Provide the [x, y] coordinate of the cell's center where the given text is located.  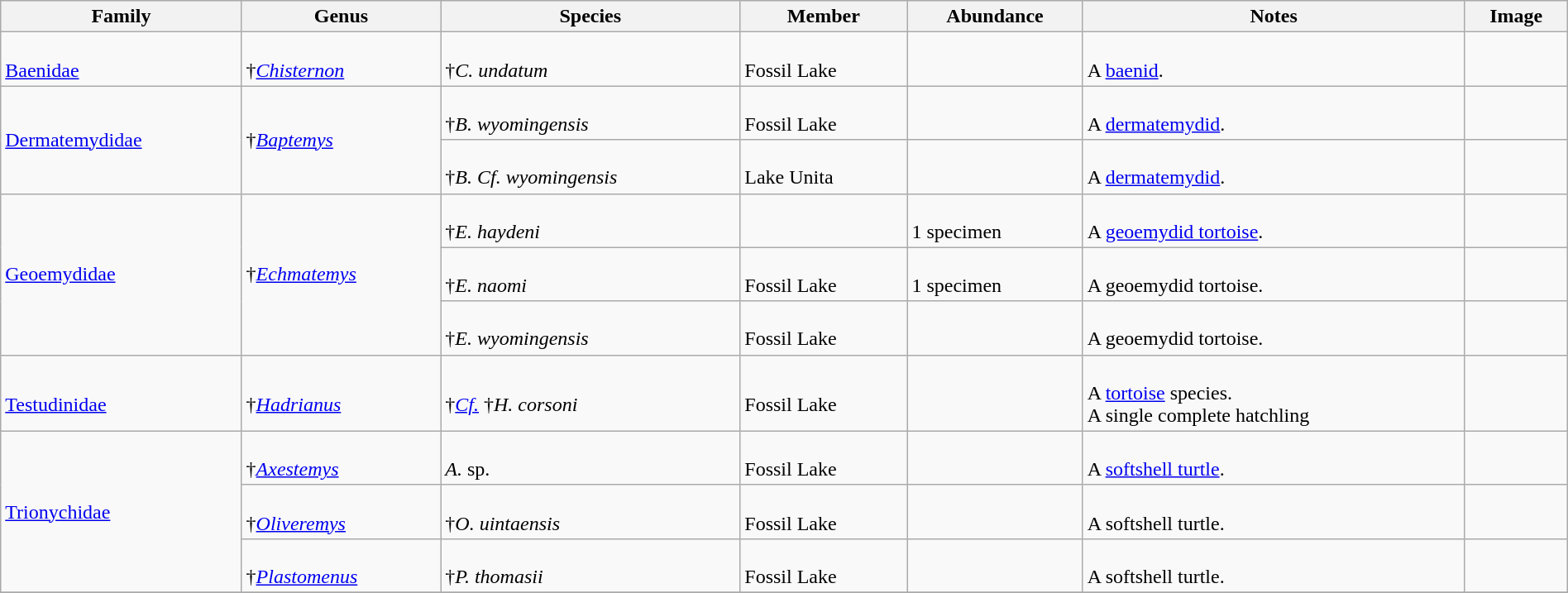
†E. wyomingensis [590, 328]
Testudinidae [121, 393]
Geoemydidae [121, 275]
Abundance [995, 17]
Family [121, 17]
†Axestemys [341, 458]
†Baptemys [341, 140]
Species [590, 17]
Member [824, 17]
Dermatemydidae [121, 140]
†Oliveremys [341, 511]
Genus [341, 17]
†B. wyomingensis [590, 112]
A tortoise species.A single complete hatchling [1274, 393]
†C. undatum [590, 60]
A baenid. [1274, 60]
†Cf. †H. corsoni [590, 393]
†Plastomenus [341, 566]
†E. naomi [590, 275]
Notes [1274, 17]
†Chisternon [341, 60]
†P. thomasii [590, 566]
A. sp. [590, 458]
Image [1516, 17]
Baenidae [121, 60]
†Echmatemys [341, 275]
†O. uintaensis [590, 511]
Trionychidae [121, 511]
†E. haydeni [590, 220]
†Hadrianus [341, 393]
Lake Unita [824, 167]
†B. Cf. wyomingensis [590, 167]
